Pinpoint the cell where the given text exists, returning its (x, y) midpoint coordinate. 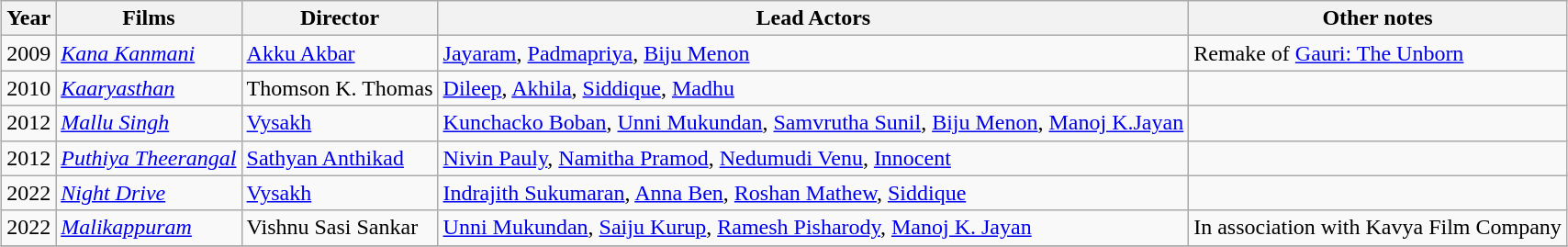
Indrajith Sukumaran, Anna Ben, Roshan Mathew, Siddique (813, 193)
Remake of Gauri: The Unborn (1378, 53)
Director (340, 18)
Nivin Pauly, Namitha Pramod, Nedumudi Venu, Innocent (813, 158)
Lead Actors (813, 18)
2010 (29, 88)
Unni Mukundan, Saiju Kurup, Ramesh Pisharody, Manoj K. Jayan (813, 228)
Other notes (1378, 18)
Year (29, 18)
Kana Kanmani (149, 53)
Akku Akbar (340, 53)
Kaaryasthan (149, 88)
Thomson K. Thomas (340, 88)
Kunchacko Boban, Unni Mukundan, Samvrutha Sunil, Biju Menon, Manoj K.Jayan (813, 123)
Puthiya Theerangal (149, 158)
2009 (29, 53)
Vishnu Sasi Sankar (340, 228)
Mallu Singh (149, 123)
In association with Kavya Film Company (1378, 228)
Malikappuram (149, 228)
Films (149, 18)
Sathyan Anthikad (340, 158)
Dileep, Akhila, Siddique, Madhu (813, 88)
Jayaram, Padmapriya, Biju Menon (813, 53)
Night Drive (149, 193)
